Search for the cell housing the specified text and yield its (x, y) center coordinate. 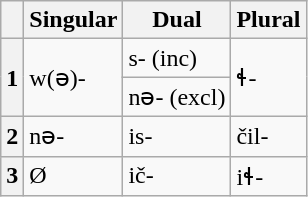
Dual (177, 20)
Singular (74, 20)
ɬ- (268, 78)
2 (12, 136)
čil- (268, 136)
Plural (268, 20)
3 (12, 176)
s- (inc) (177, 58)
Ø (74, 176)
nə- (74, 136)
w(ə)- (74, 78)
ič- (177, 176)
1 (12, 78)
nə- (excl) (177, 97)
is- (177, 136)
iɬ- (268, 176)
